Locate the cell with the specified text and output its (x, y) center coordinate. 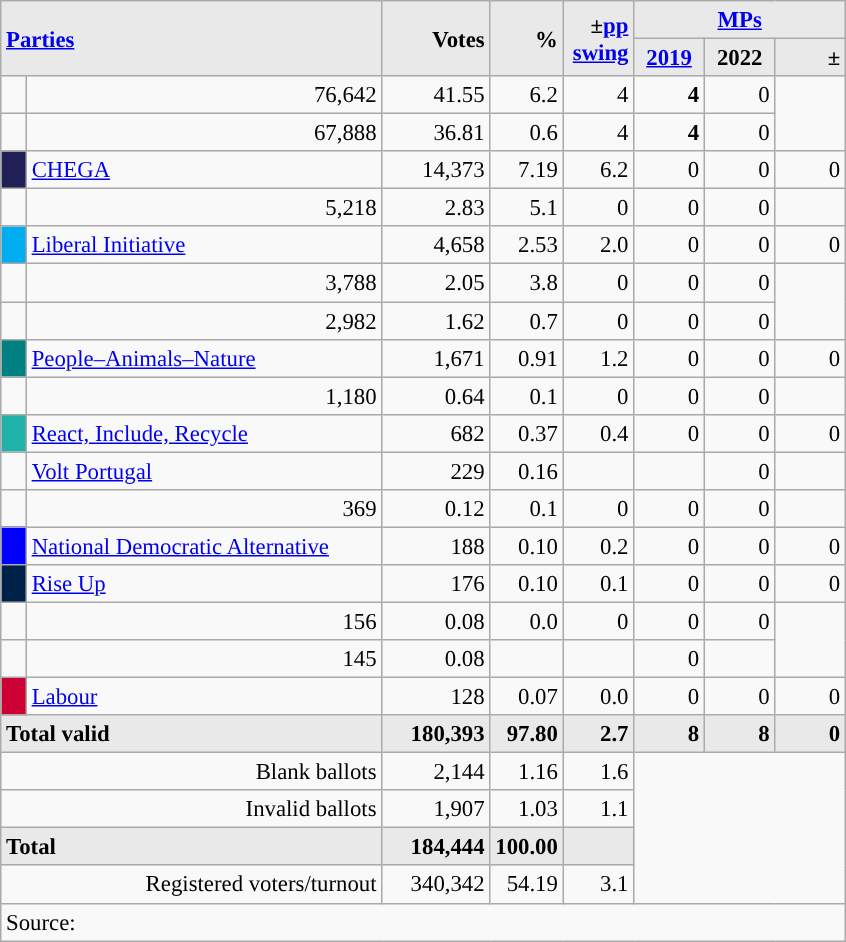
±pp swing (598, 38)
156 (204, 621)
5,218 (204, 208)
0.07 (526, 697)
369 (204, 509)
14,373 (436, 170)
Source: (424, 922)
229 (436, 471)
Volt Portugal (204, 471)
7.19 (526, 170)
3,788 (204, 283)
188 (436, 546)
2.7 (598, 734)
36.81 (436, 133)
176 (436, 584)
Total valid (192, 734)
0.37 (526, 433)
1.16 (526, 772)
682 (436, 433)
% (526, 38)
128 (436, 697)
3.8 (526, 283)
Invalid ballots (192, 809)
0.91 (526, 358)
184,444 (436, 847)
1.62 (436, 321)
0.4 (598, 433)
± (810, 58)
76,642 (204, 95)
Labour (204, 697)
National Democratic Alternative (204, 546)
2.05 (436, 283)
100.00 (526, 847)
1,907 (436, 809)
67,888 (204, 133)
1.03 (526, 809)
0.12 (436, 509)
MPs (740, 20)
2022 (740, 58)
1.6 (598, 772)
180,393 (436, 734)
41.55 (436, 95)
2,982 (204, 321)
Blank ballots (192, 772)
CHEGA (204, 170)
People–Animals–Nature (204, 358)
54.19 (526, 885)
3.1 (598, 885)
Liberal Initiative (204, 245)
Parties (192, 38)
1,180 (204, 396)
Votes (436, 38)
4,658 (436, 245)
2.0 (598, 245)
145 (204, 659)
2,144 (436, 772)
React, Include, Recycle (204, 433)
1.1 (598, 809)
2.83 (436, 208)
1.2 (598, 358)
0.64 (436, 396)
340,342 (436, 885)
97.80 (526, 734)
Registered voters/turnout (192, 885)
Rise Up (204, 584)
0.16 (526, 471)
1,671 (436, 358)
2.53 (526, 245)
Total (192, 847)
5.1 (526, 208)
0.2 (598, 546)
0.6 (526, 133)
0.7 (526, 321)
2019 (670, 58)
